For the text-containing cell, return its midpoint in [x, y] coordinate format. 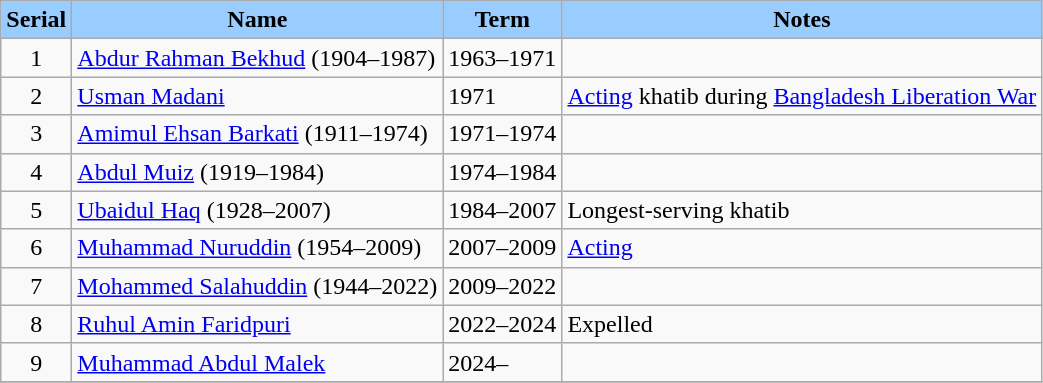
Notes [802, 20]
1 [36, 58]
Acting khatib during Bangladesh Liberation War [802, 96]
Acting [802, 248]
2 [36, 96]
Abdur Rahman Bekhud (1904–1987) [258, 58]
2007–2009 [502, 248]
1984–2007 [502, 210]
7 [36, 286]
3 [36, 134]
Muhammad Nuruddin (1954–2009) [258, 248]
Name [258, 20]
2024– [502, 362]
Term [502, 20]
1963–1971 [502, 58]
Abdul Muiz (1919–1984) [258, 172]
4 [36, 172]
6 [36, 248]
1971–1974 [502, 134]
Longest-serving khatib [802, 210]
Expelled [802, 324]
2022–2024 [502, 324]
1971 [502, 96]
9 [36, 362]
8 [36, 324]
Usman Madani [258, 96]
Ubaidul Haq (1928–2007) [258, 210]
Serial [36, 20]
Mohammed Salahuddin (1944–2022) [258, 286]
5 [36, 210]
Amimul Ehsan Barkati (1911–1974) [258, 134]
1974–1984 [502, 172]
2009–2022 [502, 286]
Ruhul Amin Faridpuri [258, 324]
Muhammad Abdul Malek [258, 362]
